Pinpoint the cell where the given text exists, returning its (x, y) midpoint coordinate. 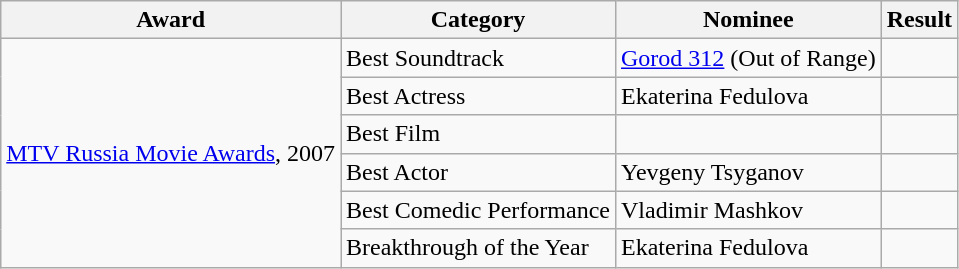
MTV Russia Movie Awards, 2007 (171, 153)
Vladimir Mashkov (748, 210)
Gorod 312 (Out of Range) (748, 58)
Best Soundtrack (478, 58)
Best Actress (478, 96)
Best Film (478, 134)
Best Comedic Performance (478, 210)
Award (171, 20)
Nominee (748, 20)
Yevgeny Tsyganov (748, 172)
Best Actor (478, 172)
Category (478, 20)
Result (919, 20)
Breakthrough of the Year (478, 248)
